Extract the [X, Y] coordinate from the center of the cell holding the provided text.  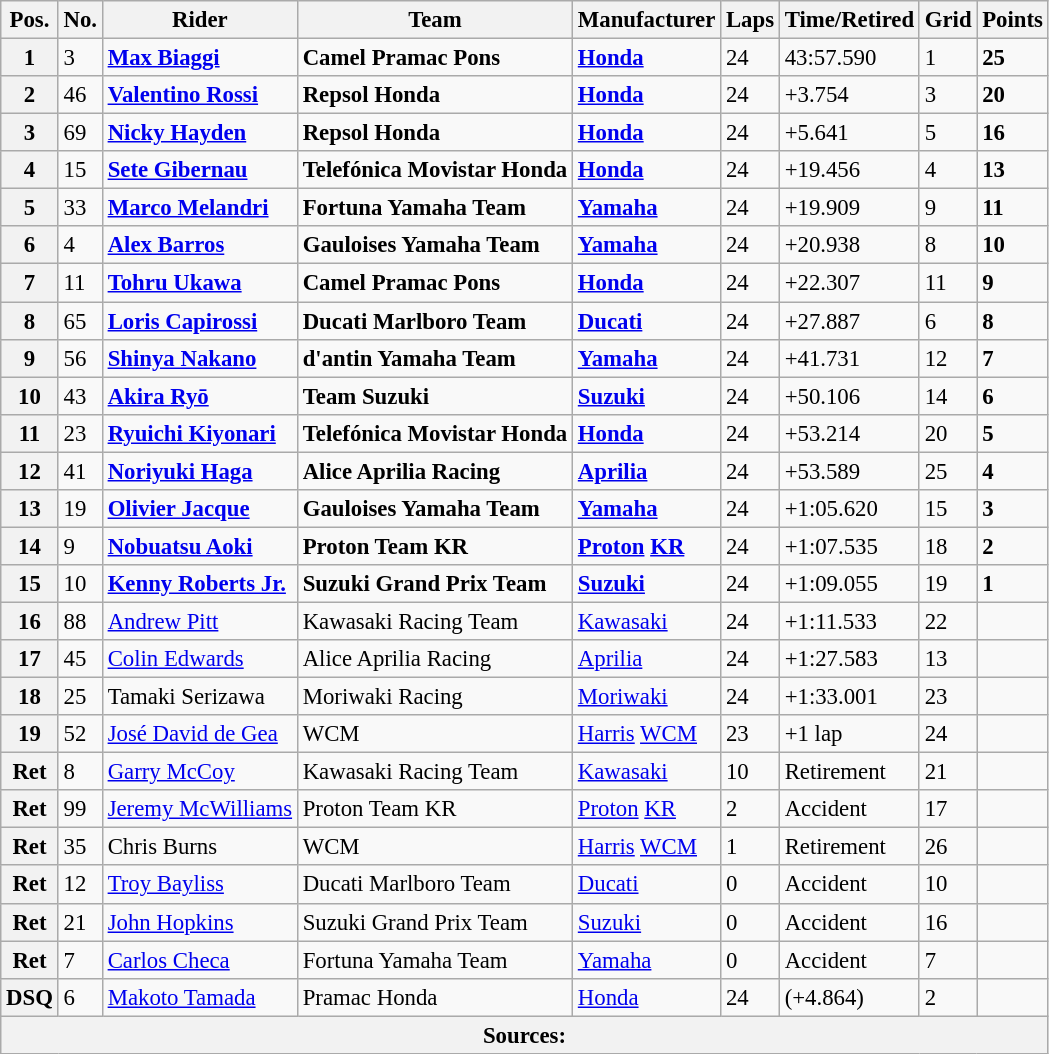
+1 lap [849, 734]
Jeremy McWilliams [200, 809]
Moriwaki [647, 697]
Team Suzuki [434, 396]
DSQ [30, 997]
+19.909 [849, 208]
+20.938 [849, 245]
+5.641 [849, 133]
(+4.864) [849, 997]
43 [80, 396]
+53.214 [849, 433]
+3.754 [849, 95]
Kenny Roberts Jr. [200, 584]
Points [1012, 20]
+19.456 [849, 170]
26 [948, 847]
65 [80, 321]
Nobuatsu Aoki [200, 546]
+1:11.533 [849, 621]
d'antin Yamaha Team [434, 358]
Noriyuki Haga [200, 471]
+1:27.583 [849, 659]
Garry McCoy [200, 772]
+1:05.620 [849, 509]
88 [80, 621]
+41.731 [849, 358]
99 [80, 809]
Tohru Ukawa [200, 283]
Pos. [30, 20]
Olivier Jacque [200, 509]
Pramac Honda [434, 997]
Colin Edwards [200, 659]
+27.887 [849, 321]
José David de Gea [200, 734]
35 [80, 847]
Makoto Tamada [200, 997]
56 [80, 358]
Nicky Hayden [200, 133]
46 [80, 95]
Carlos Checa [200, 960]
52 [80, 734]
Laps [750, 20]
Marco Melandri [200, 208]
Grid [948, 20]
22 [948, 621]
+53.589 [849, 471]
Moriwaki Racing [434, 697]
Rider [200, 20]
+1:33.001 [849, 697]
+1:09.055 [849, 584]
Ryuichi Kiyonari [200, 433]
Andrew Pitt [200, 621]
+50.106 [849, 396]
Valentino Rossi [200, 95]
John Hopkins [200, 922]
Max Biaggi [200, 58]
Troy Bayliss [200, 885]
Team [434, 20]
Sources: [524, 1035]
Shinya Nakano [200, 358]
Akira Ryō [200, 396]
33 [80, 208]
41 [80, 471]
43:57.590 [849, 58]
Chris Burns [200, 847]
45 [80, 659]
Sete Gibernau [200, 170]
Tamaki Serizawa [200, 697]
No. [80, 20]
Time/Retired [849, 20]
+1:07.535 [849, 546]
69 [80, 133]
+22.307 [849, 283]
Alex Barros [200, 245]
Loris Capirossi [200, 321]
Manufacturer [647, 20]
